Output the (x, y) coordinate of the center of the cell containing the given text.  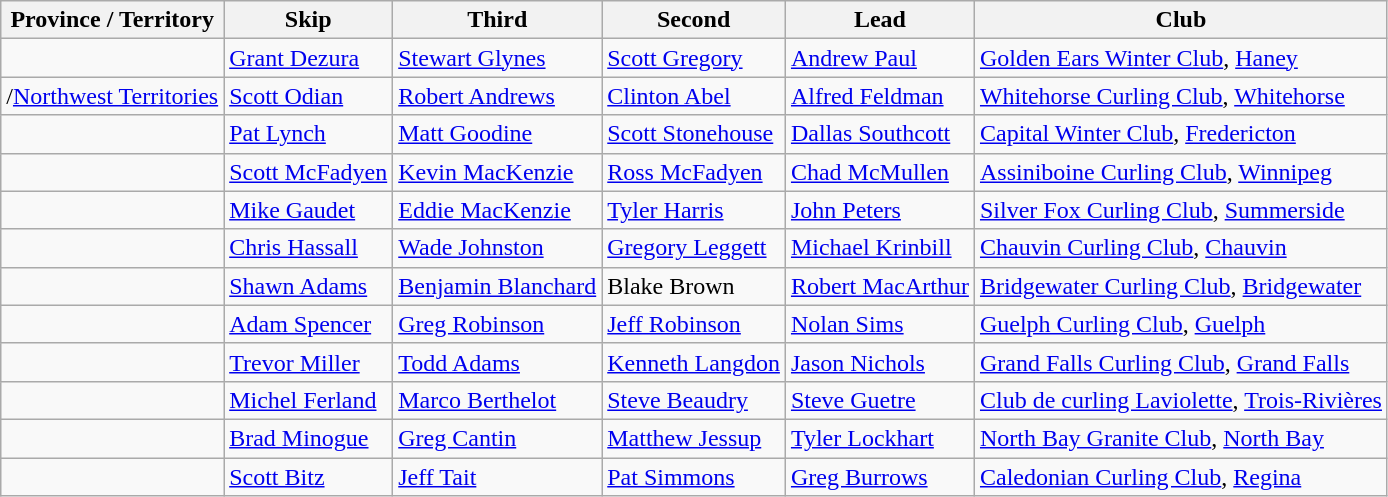
John Peters (880, 210)
Province / Territory (112, 20)
Scott McFadyen (308, 172)
Robert Andrews (498, 96)
Kevin MacKenzie (498, 172)
Club de curling Laviolette, Trois-Rivières (1180, 400)
Steve Guetre (880, 400)
Chauvin Curling Club, Chauvin (1180, 248)
Greg Robinson (498, 324)
Gregory Leggett (694, 248)
Blake Brown (694, 286)
Jeff Robinson (694, 324)
Jeff Tait (498, 477)
Whitehorse Curling Club, Whitehorse (1180, 96)
Guelph Curling Club, Guelph (1180, 324)
North Bay Granite Club, North Bay (1180, 438)
Robert MacArthur (880, 286)
Jason Nichols (880, 362)
Brad Minogue (308, 438)
Mike Gaudet (308, 210)
Bridgewater Curling Club, Bridgewater (1180, 286)
Assiniboine Curling Club, Winnipeg (1180, 172)
Skip (308, 20)
Tyler Harris (694, 210)
Nolan Sims (880, 324)
Benjamin Blanchard (498, 286)
Pat Lynch (308, 134)
Dallas Southcott (880, 134)
Kenneth Langdon (694, 362)
Scott Gregory (694, 58)
Steve Beaudry (694, 400)
Michel Ferland (308, 400)
Wade Johnston (498, 248)
Scott Bitz (308, 477)
Chris Hassall (308, 248)
Chad McMullen (880, 172)
Matt Goodine (498, 134)
Stewart Glynes (498, 58)
Capital Winter Club, Fredericton (1180, 134)
Silver Fox Curling Club, Summerside (1180, 210)
Marco Berthelot (498, 400)
Alfred Feldman (880, 96)
Caledonian Curling Club, Regina (1180, 477)
Golden Ears Winter Club, Haney (1180, 58)
Grand Falls Curling Club, Grand Falls (1180, 362)
Third (498, 20)
Michael Krinbill (880, 248)
Adam Spencer (308, 324)
Scott Odian (308, 96)
Scott Stonehouse (694, 134)
Eddie MacKenzie (498, 210)
Andrew Paul (880, 58)
Matthew Jessup (694, 438)
Shawn Adams (308, 286)
Club (1180, 20)
Ross McFadyen (694, 172)
/Northwest Territories (112, 96)
Todd Adams (498, 362)
Greg Cantin (498, 438)
Second (694, 20)
Clinton Abel (694, 96)
Lead (880, 20)
Trevor Miller (308, 362)
Greg Burrows (880, 477)
Tyler Lockhart (880, 438)
Grant Dezura (308, 58)
Pat Simmons (694, 477)
